Provide the [X, Y] coordinate of the cell's center where the given text is located.  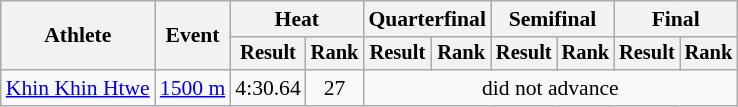
1500 m [192, 88]
Event [192, 36]
Final [676, 19]
Heat [296, 19]
Athlete [78, 36]
27 [335, 88]
did not advance [550, 88]
Khin Khin Htwe [78, 88]
Quarterfinal [427, 19]
Semifinal [552, 19]
4:30.64 [268, 88]
